Determine the [x, y] coordinate at the center of the cell enclosing the given text.  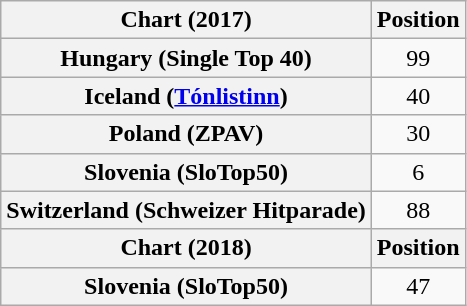
99 [418, 58]
30 [418, 134]
Poland (ZPAV) [186, 134]
Hungary (Single Top 40) [186, 58]
Switzerland (Schweizer Hitparade) [186, 210]
Chart (2018) [186, 248]
Iceland (Tónlistinn) [186, 96]
6 [418, 172]
88 [418, 210]
Chart (2017) [186, 20]
47 [418, 286]
40 [418, 96]
